Provide the [x, y] coordinate of the cell's center where the given text is located.  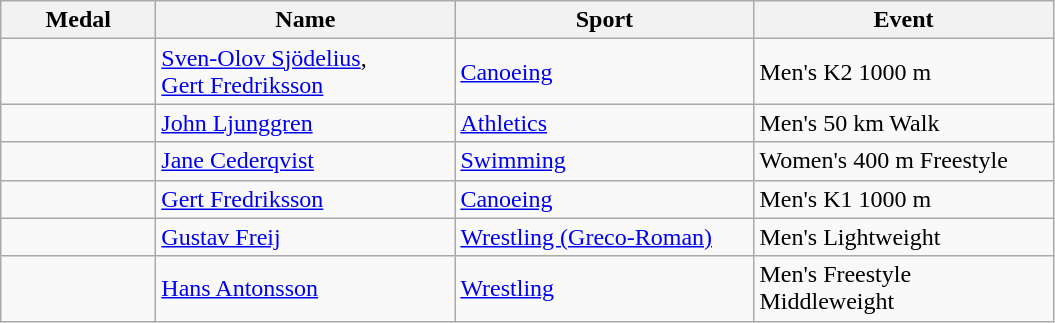
Wrestling (Greco-Roman) [604, 237]
Gustav Freij [306, 237]
Athletics [604, 123]
Hans Antonsson [306, 288]
Swimming [604, 161]
Medal [78, 20]
Name [306, 20]
Event [904, 20]
Wrestling [604, 288]
Men's 50 km Walk [904, 123]
Sport [604, 20]
Women's 400 m Freestyle [904, 161]
Men's Lightweight [904, 237]
John Ljunggren [306, 123]
Gert Fredriksson [306, 199]
Men's K1 1000 m [904, 199]
Men's Freestyle Middleweight [904, 288]
Sven-Olov Sjödelius, Gert Fredriksson [306, 72]
Men's K2 1000 m [904, 72]
Jane Cederqvist [306, 161]
